Capture the cell that displays the provided text and extract its (X, Y) central coordinate. 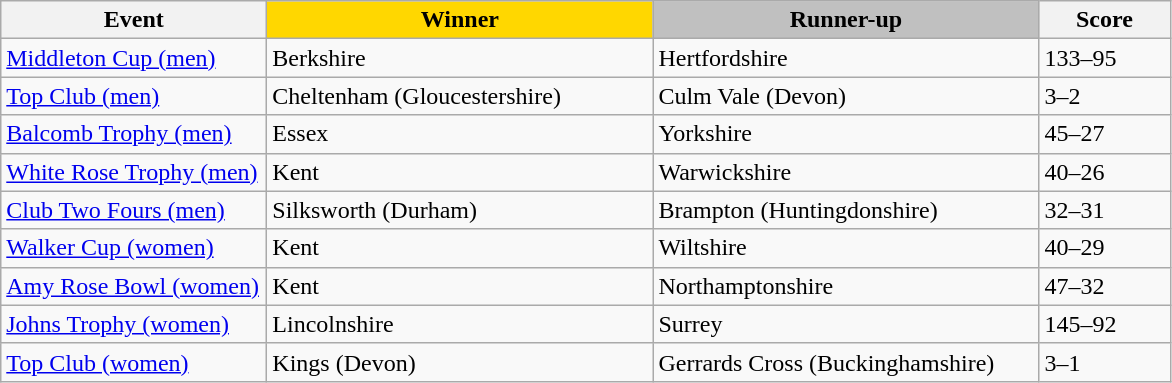
145–92 (1104, 324)
Kings (Devon) (460, 362)
133–95 (1104, 58)
Club Two Fours (men) (134, 210)
Runner-up (846, 20)
Amy Rose Bowl (women) (134, 286)
Silksworth (Durham) (460, 210)
Event (134, 20)
Top Club (women) (134, 362)
Score (1104, 20)
Northamptonshire (846, 286)
32–31 (1104, 210)
Brampton (Huntingdonshire) (846, 210)
Lincolnshire (460, 324)
3–2 (1104, 96)
Hertfordshire (846, 58)
45–27 (1104, 134)
Balcomb Trophy (men) (134, 134)
Gerrards Cross (Buckinghamshire) (846, 362)
Johns Trophy (women) (134, 324)
Cheltenham (Gloucestershire) (460, 96)
Top Club (men) (134, 96)
Warwickshire (846, 172)
White Rose Trophy (men) (134, 172)
Wiltshire (846, 248)
40–29 (1104, 248)
Berkshire (460, 58)
Essex (460, 134)
Walker Cup (women) (134, 248)
47–32 (1104, 286)
Surrey (846, 324)
Yorkshire (846, 134)
3–1 (1104, 362)
Culm Vale (Devon) (846, 96)
40–26 (1104, 172)
Middleton Cup (men) (134, 58)
Winner (460, 20)
